Output the (x, y) coordinate of the center of the cell containing the given text.  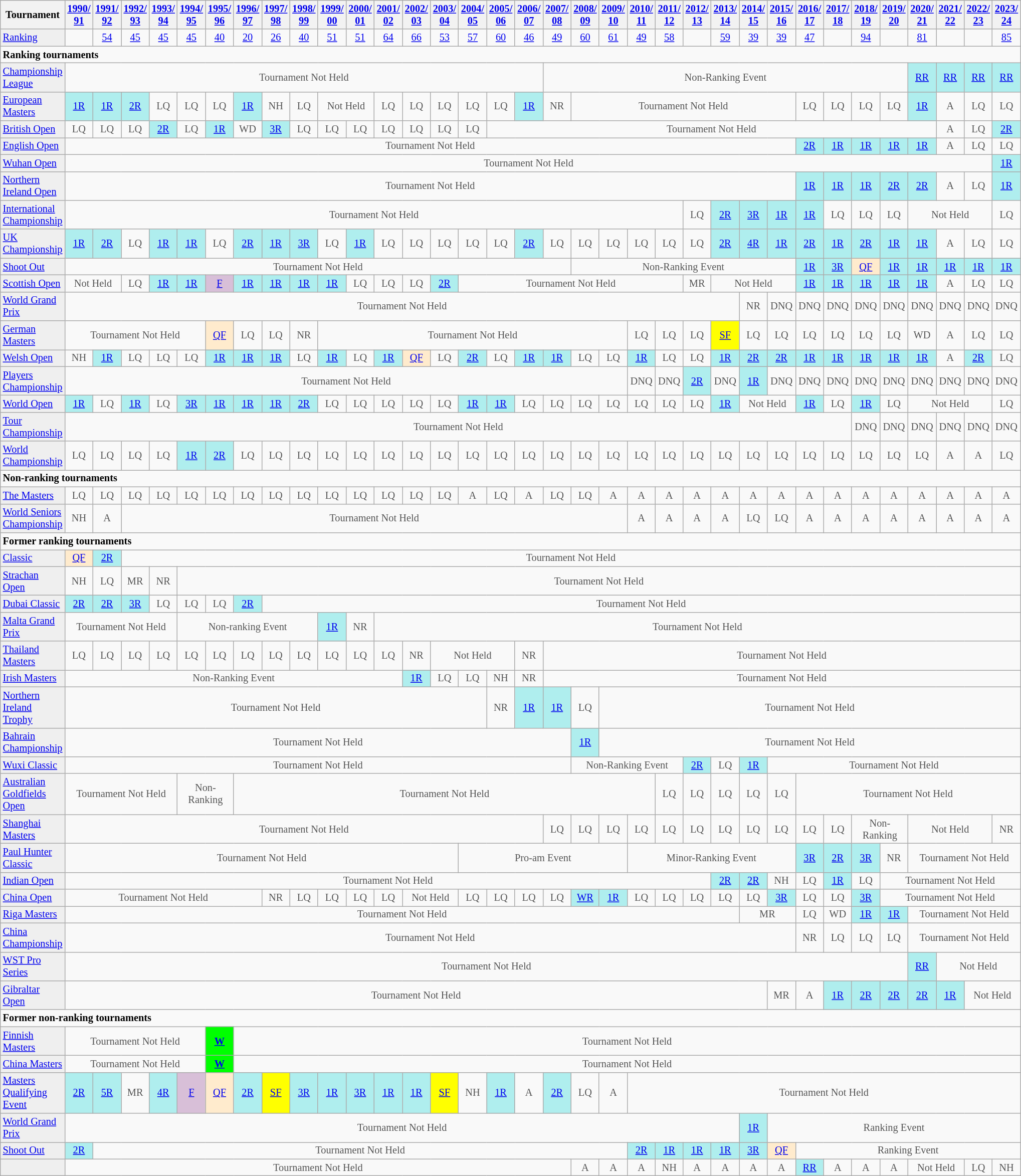
WST Pro Series (33, 966)
Scottish Open (33, 283)
26 (276, 38)
Masters Qualifying Event (33, 1093)
2014/15 (753, 15)
Former non-ranking tournaments (510, 1018)
54 (107, 38)
58 (670, 38)
World Championship (33, 456)
Ranking (33, 38)
2009/10 (613, 15)
The Masters (33, 495)
2006/07 (529, 15)
British Open (33, 129)
2000/01 (360, 15)
Ranking tournaments (510, 55)
China Open (33, 898)
2023/24 (1006, 15)
81 (922, 38)
Shanghai Masters (33, 829)
2016/17 (809, 15)
Northern Ireland Open (33, 186)
2002/03 (417, 15)
Irish Masters (33, 678)
Championship League (33, 77)
1997/98 (276, 15)
Former ranking tournaments (510, 541)
Malta Grand Prix (33, 627)
2004/05 (473, 15)
46 (529, 38)
57 (473, 38)
2007/08 (557, 15)
Tour Championship (33, 427)
World Open (33, 404)
5R (107, 1093)
Classic (33, 558)
2022/23 (978, 15)
German Masters (33, 335)
2001/02 (388, 15)
1995/96 (220, 15)
2005/06 (501, 15)
1996/97 (248, 15)
International Championship (33, 215)
Non-ranking tournaments (510, 478)
2021/22 (950, 15)
47 (809, 38)
20 (248, 38)
Paul Hunter Classic (33, 858)
Indian Open (33, 881)
64 (388, 38)
Minor-Ranking Event (712, 858)
Finnish Masters (33, 1041)
2017/18 (838, 15)
2018/19 (866, 15)
1991/92 (107, 15)
Wuxi Classic (33, 765)
2003/04 (445, 15)
94 (866, 38)
2020/21 (922, 15)
Riga Masters (33, 914)
English Open (33, 146)
Tournament (33, 15)
Non-ranking Event (248, 627)
Northern Ireland Trophy (33, 707)
1990/91 (79, 15)
Wuhan Open (33, 163)
2013/14 (725, 15)
World Seniors Championship (33, 518)
European Masters (33, 106)
1994/95 (191, 15)
2010/11 (642, 15)
61 (613, 38)
2008/09 (585, 15)
2019/20 (894, 15)
Bahrain Championship (33, 742)
2015/16 (781, 15)
53 (445, 38)
1999/00 (332, 15)
UK Championship (33, 244)
WR (585, 898)
85 (1006, 38)
2011/12 (670, 15)
Pro-am Event (543, 858)
Dubai Classic (33, 604)
1993/94 (163, 15)
1992/93 (135, 15)
2012/13 (697, 15)
Welsh Open (33, 358)
1998/99 (304, 15)
59 (725, 38)
Players Championship (33, 381)
Australian Goldfields Open (33, 794)
Thailand Masters (33, 656)
66 (417, 38)
China Championship (33, 937)
Gibraltar Open (33, 995)
China Masters (33, 1064)
Strachan Open (33, 581)
